From the cell containing the given text, extract its center point as [x, y] coordinate. 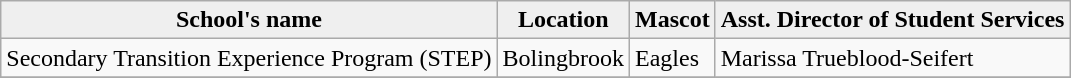
School's name [249, 20]
Mascot [672, 20]
Marissa Trueblood-Seifert [892, 58]
Location [563, 20]
Bolingbrook [563, 58]
Asst. Director of Student Services [892, 20]
Eagles [672, 58]
Secondary Transition Experience Program (STEP) [249, 58]
